From the cell containing the given text, extract its center point as [x, y] coordinate. 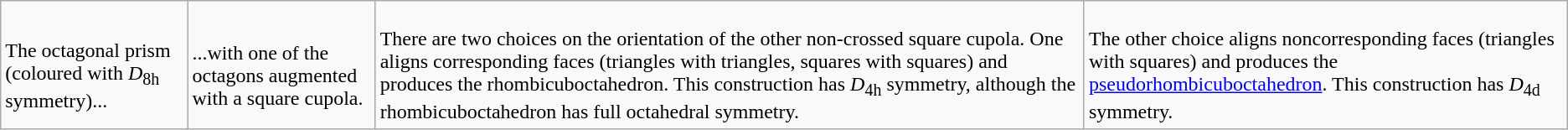
...with one of the octagons augmented with a square cupola. [281, 65]
The octagonal prism (coloured with D8h symmetry)... [94, 65]
